Search for the cell housing the specified text and yield its (X, Y) center coordinate. 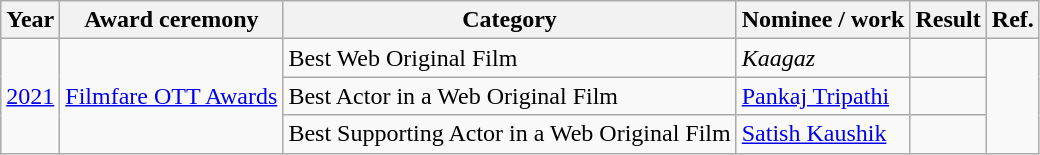
Filmfare OTT Awards (172, 96)
2021 (30, 96)
Year (30, 20)
Result (948, 20)
Category (510, 20)
Satish Kaushik (823, 134)
Pankaj Tripathi (823, 96)
Best Supporting Actor in a Web Original Film (510, 134)
Ref. (1012, 20)
Nominee / work (823, 20)
Kaagaz (823, 58)
Award ceremony (172, 20)
Best Actor in a Web Original Film (510, 96)
Best Web Original Film (510, 58)
